For the text-containing cell, return its midpoint in (x, y) coordinate format. 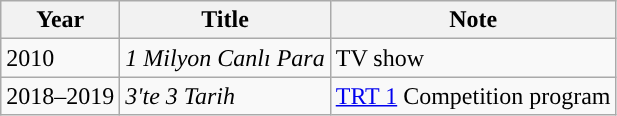
Year (60, 20)
TV show (473, 58)
1 Milyon Canlı Para (225, 58)
2018–2019 (60, 96)
TRT 1 Competition program (473, 96)
2010 (60, 58)
3'te 3 Tarih (225, 96)
Note (473, 20)
Title (225, 20)
